Provide the [X, Y] coordinate of the cell's center where the given text is located.  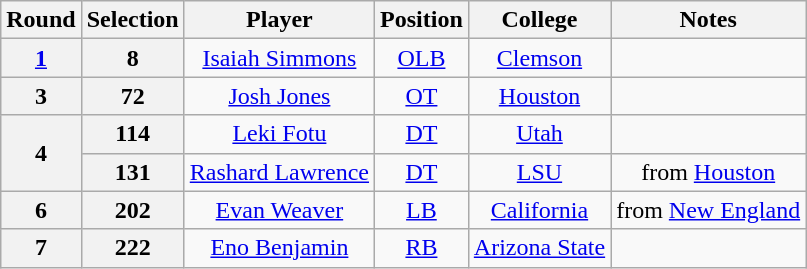
College [539, 20]
8 [132, 58]
from Houston [708, 172]
OLB [422, 58]
Rashard Lawrence [279, 172]
RB [422, 248]
Notes [708, 20]
Arizona State [539, 248]
LB [422, 210]
131 [132, 172]
Eno Benjamin [279, 248]
Round [41, 20]
Leki Fotu [279, 134]
Houston [539, 96]
California [539, 210]
6 [41, 210]
Clemson [539, 58]
Player [279, 20]
222 [132, 248]
7 [41, 248]
4 [41, 153]
Isaiah Simmons [279, 58]
Utah [539, 134]
Josh Jones [279, 96]
114 [132, 134]
Position [422, 20]
202 [132, 210]
OT [422, 96]
LSU [539, 172]
72 [132, 96]
1 [41, 58]
Evan Weaver [279, 210]
from New England [708, 210]
3 [41, 96]
Selection [132, 20]
